Provide the [x, y] coordinate of the cell's center where the given text is located.  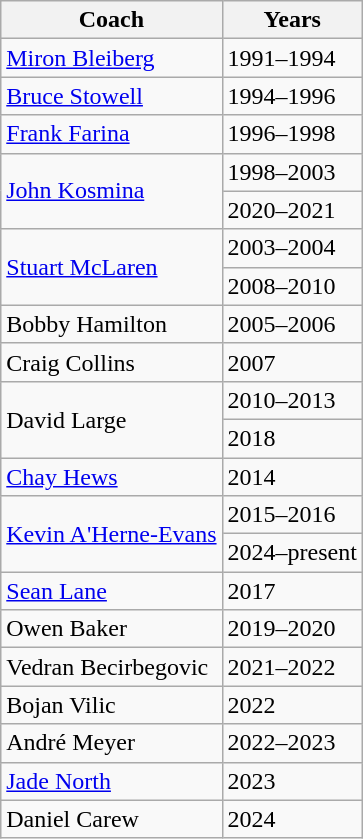
John Kosmina [112, 191]
2007 [292, 362]
Miron Bleiberg [112, 58]
Craig Collins [112, 362]
Years [292, 20]
2024 [292, 819]
André Meyer [112, 743]
Vedran Becirbegovic [112, 667]
1991–1994 [292, 58]
2005–2006 [292, 324]
2024–present [292, 553]
Jade North [112, 781]
2020–2021 [292, 210]
2019–2020 [292, 629]
Daniel Carew [112, 819]
Bojan Vilic [112, 705]
2003–2004 [292, 248]
2014 [292, 477]
David Large [112, 419]
2018 [292, 438]
Bobby Hamilton [112, 324]
2021–2022 [292, 667]
Owen Baker [112, 629]
2017 [292, 591]
Kevin A'Herne-Evans [112, 534]
2022 [292, 705]
2008–2010 [292, 286]
Coach [112, 20]
1998–2003 [292, 172]
1996–1998 [292, 134]
Sean Lane [112, 591]
2022–2023 [292, 743]
Bruce Stowell [112, 96]
2023 [292, 781]
2015–2016 [292, 515]
Frank Farina [112, 134]
2010–2013 [292, 400]
Chay Hews [112, 477]
Stuart McLaren [112, 267]
1994–1996 [292, 96]
